Detect which cell encompasses the target text, then output its (X, Y) center coordinate. 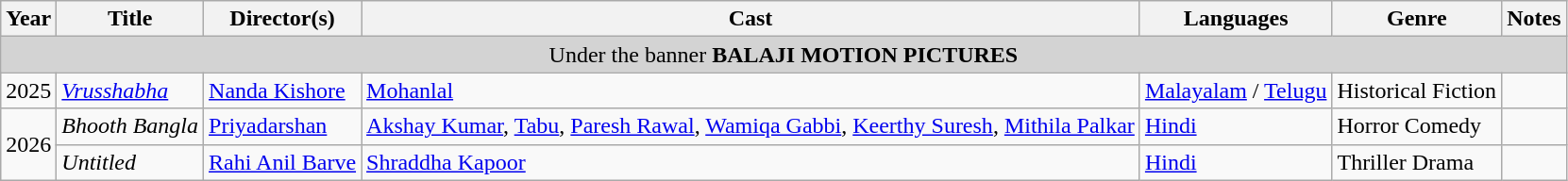
Notes (1534, 19)
Cast (751, 19)
Genre (1417, 19)
2025 (28, 90)
Mohanlal (751, 90)
Historical Fiction (1417, 90)
Untitled (130, 162)
Vrusshabha (130, 90)
Rahi Anil Barve (283, 162)
Languages (1236, 19)
Shraddha Kapoor (751, 162)
Bhooth Bangla (130, 126)
2026 (28, 144)
Year (28, 19)
Thriller Drama (1417, 162)
Malayalam / Telugu (1236, 90)
Akshay Kumar, Tabu, Paresh Rawal, Wamiqa Gabbi, Keerthy Suresh, Mithila Palkar (751, 126)
Director(s) (283, 19)
Priyadarshan (283, 126)
Under the banner BALAJI MOTION PICTURES (784, 55)
Horror Comedy (1417, 126)
Nanda Kishore (283, 90)
Title (130, 19)
